Scan for the cell matching the given text and deliver its (X, Y) coordinate at center. 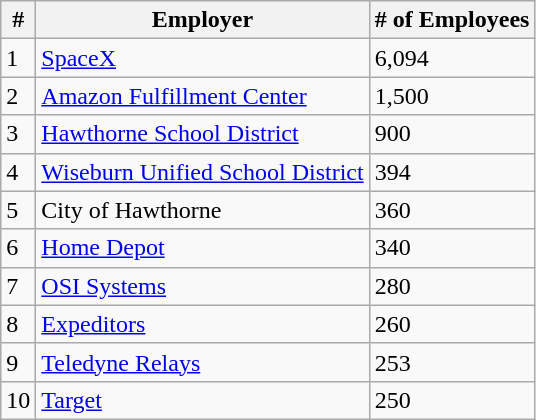
Expeditors (202, 324)
City of Hawthorne (202, 210)
250 (452, 400)
Hawthorne School District (202, 134)
10 (18, 400)
253 (452, 362)
Employer (202, 20)
1 (18, 58)
900 (452, 134)
9 (18, 362)
394 (452, 172)
Teledyne Relays (202, 362)
4 (18, 172)
3 (18, 134)
6,094 (452, 58)
2 (18, 96)
6 (18, 248)
280 (452, 286)
# of Employees (452, 20)
# (18, 20)
Home Depot (202, 248)
8 (18, 324)
Target (202, 400)
1,500 (452, 96)
340 (452, 248)
7 (18, 286)
Amazon Fulfillment Center (202, 96)
OSI Systems (202, 286)
260 (452, 324)
SpaceX (202, 58)
360 (452, 210)
5 (18, 210)
Wiseburn Unified School District (202, 172)
